Scan for the cell matching the given text and deliver its [X, Y] coordinate at center. 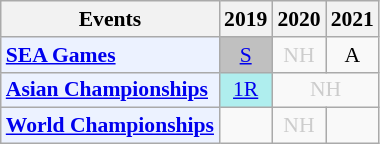
Asian Championships [110, 90]
A [352, 55]
1R [246, 90]
S [246, 55]
SEA Games [110, 55]
World Championships [110, 126]
2021 [352, 19]
2020 [298, 19]
Events [110, 19]
2019 [246, 19]
